Pinpoint the cell where the given text exists, returning its (x, y) midpoint coordinate. 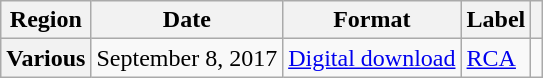
Label (496, 20)
Format (372, 20)
Various (46, 58)
RCA (496, 58)
Date (187, 20)
Digital download (372, 58)
September 8, 2017 (187, 58)
Region (46, 20)
